Return (x, y) of the center of cell containing provided text 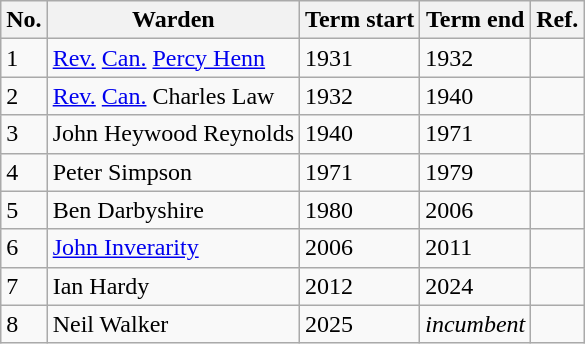
Ian Hardy (173, 286)
1 (24, 58)
8 (24, 324)
5 (24, 210)
Peter Simpson (173, 172)
Rev. Can. Charles Law (173, 96)
3 (24, 134)
Neil Walker (173, 324)
incumbent (476, 324)
7 (24, 286)
6 (24, 248)
2 (24, 96)
Warden (173, 20)
1979 (476, 172)
No. (24, 20)
2024 (476, 286)
John Inverarity (173, 248)
Term end (476, 20)
Rev. Can. Percy Henn (173, 58)
2025 (360, 324)
Ref. (558, 20)
4 (24, 172)
Ben Darbyshire (173, 210)
John Heywood Reynolds (173, 134)
Term start (360, 20)
1980 (360, 210)
2012 (360, 286)
1931 (360, 58)
2011 (476, 248)
